Search for the cell housing the specified text and yield its [x, y] center coordinate. 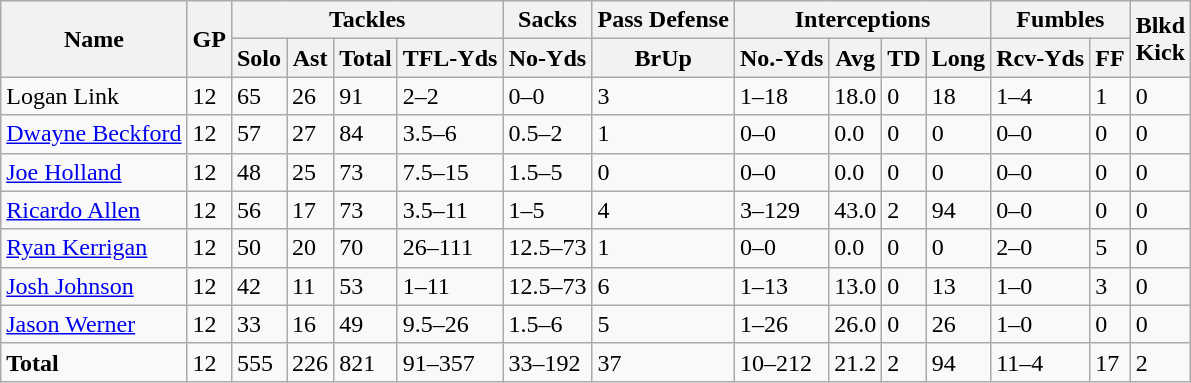
13 [958, 286]
No-Yds [548, 58]
BrUp [663, 58]
43.0 [856, 210]
TFL-Yds [450, 58]
Rcv-Yds [1040, 58]
BlkdKick [1160, 39]
Ryan Kerrigan [94, 248]
70 [366, 248]
11 [310, 286]
0.5–2 [548, 134]
10–212 [781, 362]
1–26 [781, 324]
Joe Holland [94, 172]
16 [310, 324]
Logan Link [94, 96]
13.0 [856, 286]
2–0 [1040, 248]
53 [366, 286]
50 [258, 248]
1–5 [548, 210]
6 [663, 286]
84 [366, 134]
25 [310, 172]
1–13 [781, 286]
21.2 [856, 362]
3.5–6 [450, 134]
Avg [856, 58]
TD [904, 58]
20 [310, 248]
Tackles [366, 20]
65 [258, 96]
37 [663, 362]
Pass Defense [663, 20]
Josh Johnson [94, 286]
1.5–6 [548, 324]
3–129 [781, 210]
Ricardo Allen [94, 210]
48 [258, 172]
26.0 [856, 324]
No.-Yds [781, 58]
49 [366, 324]
18.0 [856, 96]
Name [94, 39]
Ast [310, 58]
GP [209, 39]
226 [310, 362]
821 [366, 362]
2–2 [450, 96]
57 [258, 134]
91 [366, 96]
33–192 [548, 362]
Fumbles [1060, 20]
555 [258, 362]
Sacks [548, 20]
9.5–26 [450, 324]
91–357 [450, 362]
3.5–11 [450, 210]
FF [1110, 58]
42 [258, 286]
Solo [258, 58]
7.5–15 [450, 172]
11–4 [1040, 362]
26–111 [450, 248]
1–4 [1040, 96]
56 [258, 210]
1.5–5 [548, 172]
1–11 [450, 286]
Interceptions [862, 20]
33 [258, 324]
4 [663, 210]
27 [310, 134]
18 [958, 96]
Dwayne Beckford [94, 134]
Jason Werner [94, 324]
Long [958, 58]
1–18 [781, 96]
